Extract the (X, Y) coordinate from the center of the cell holding the provided text.  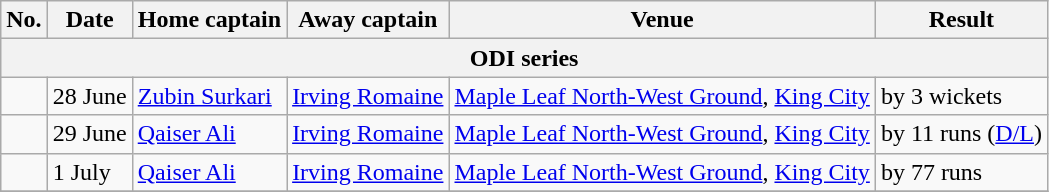
No. (24, 20)
28 June (90, 96)
Result (961, 20)
1 July (90, 172)
Venue (662, 20)
by 77 runs (961, 172)
ODI series (524, 58)
Zubin Surkari (209, 96)
Home captain (209, 20)
Away captain (368, 20)
Date (90, 20)
by 3 wickets (961, 96)
29 June (90, 134)
by 11 runs (D/L) (961, 134)
